Scan for the cell matching the given text and deliver its [X, Y] coordinate at center. 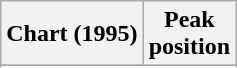
Peakposition [189, 34]
Chart (1995) [72, 34]
